Detect which cell encompasses the target text, then output its [x, y] center coordinate. 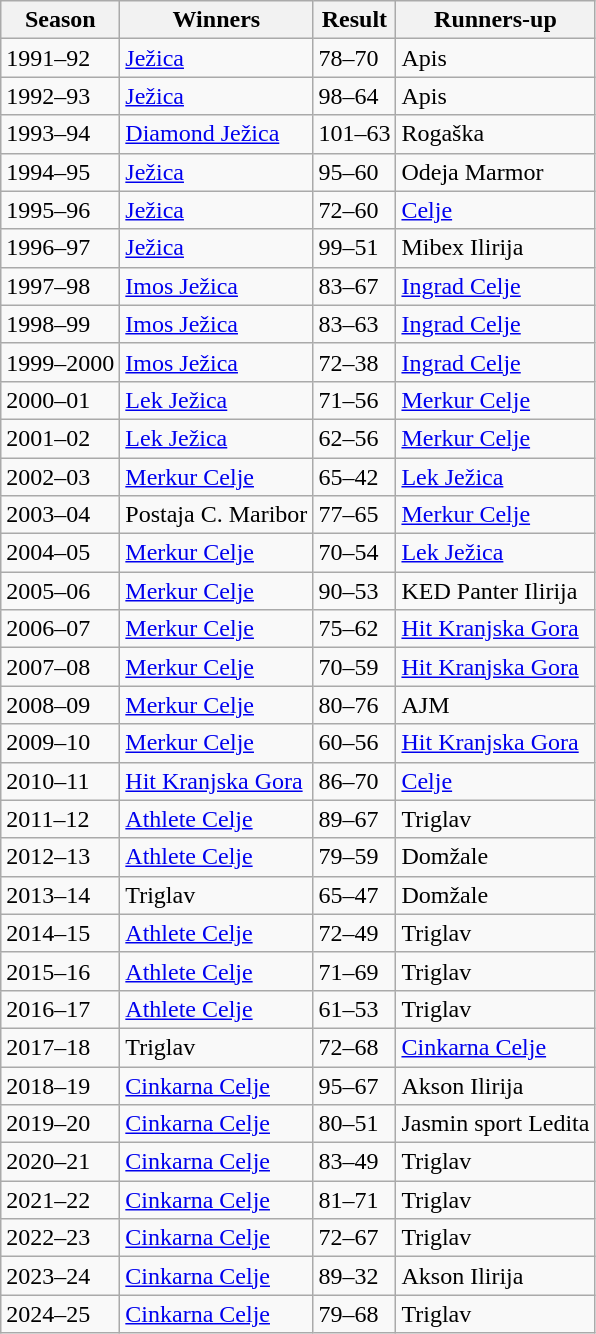
81–71 [354, 1200]
72–68 [354, 1047]
1999–2000 [60, 362]
75–62 [354, 629]
71–69 [354, 971]
72–60 [354, 210]
2009–10 [60, 743]
2016–17 [60, 1009]
2010–11 [60, 781]
1994–95 [60, 172]
65–42 [354, 477]
2002–03 [60, 477]
2020–21 [60, 1162]
60–56 [354, 743]
2023–24 [60, 1276]
2005–06 [60, 591]
2003–04 [60, 515]
2014–15 [60, 933]
71–56 [354, 400]
90–53 [354, 591]
2006–07 [60, 629]
2019–20 [60, 1124]
99–51 [354, 248]
2017–18 [60, 1047]
72–67 [354, 1238]
Season [60, 20]
80–76 [354, 705]
101–63 [354, 134]
2022–23 [60, 1238]
1996–97 [60, 248]
Postaja C. Maribor [216, 515]
61–53 [354, 1009]
Result [354, 20]
80–51 [354, 1124]
Rogaška [496, 134]
Jasmin sport Ledita [496, 1124]
2018–19 [60, 1085]
2021–22 [60, 1200]
2012–13 [60, 857]
2024–25 [60, 1314]
83–63 [354, 324]
1992–93 [60, 96]
Odeja Marmor [496, 172]
1997–98 [60, 286]
2011–12 [60, 819]
2008–09 [60, 705]
72–49 [354, 933]
Mibex Ilirija [496, 248]
1998–99 [60, 324]
2013–14 [60, 895]
1995–96 [60, 210]
2004–05 [60, 553]
2000–01 [60, 400]
89–32 [354, 1276]
72–38 [354, 362]
Runners-up [496, 20]
Diamond Ježica [216, 134]
62–56 [354, 438]
79–59 [354, 857]
77–65 [354, 515]
AJM [496, 705]
Winners [216, 20]
65–47 [354, 895]
70–54 [354, 553]
2007–08 [60, 667]
98–64 [354, 96]
1991–92 [60, 58]
86–70 [354, 781]
95–67 [354, 1085]
2001–02 [60, 438]
83–67 [354, 286]
2015–16 [60, 971]
95–60 [354, 172]
89–67 [354, 819]
70–59 [354, 667]
1993–94 [60, 134]
78–70 [354, 58]
79–68 [354, 1314]
KED Panter Ilirija [496, 591]
83–49 [354, 1162]
